Return (x, y) of the center of cell containing provided text 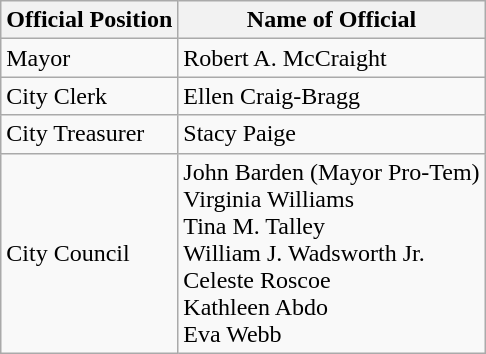
City Treasurer (90, 134)
John Barden (Mayor Pro-Tem) Virginia Williams Tina M. Talley William J. Wadsworth Jr. Celeste Roscoe Kathleen Abdo Eva Webb (332, 253)
Official Position (90, 20)
Name of Official (332, 20)
Mayor (90, 58)
Ellen Craig-Bragg (332, 96)
Stacy Paige (332, 134)
City Council (90, 253)
Robert A. McCraight (332, 58)
City Clerk (90, 96)
